Extract the (x, y) coordinate from the center of the cell holding the provided text.  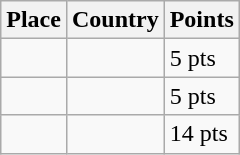
Place (34, 20)
Points (202, 20)
14 pts (202, 134)
Country (115, 20)
